Scan for the cell matching the given text and deliver its [x, y] coordinate at center. 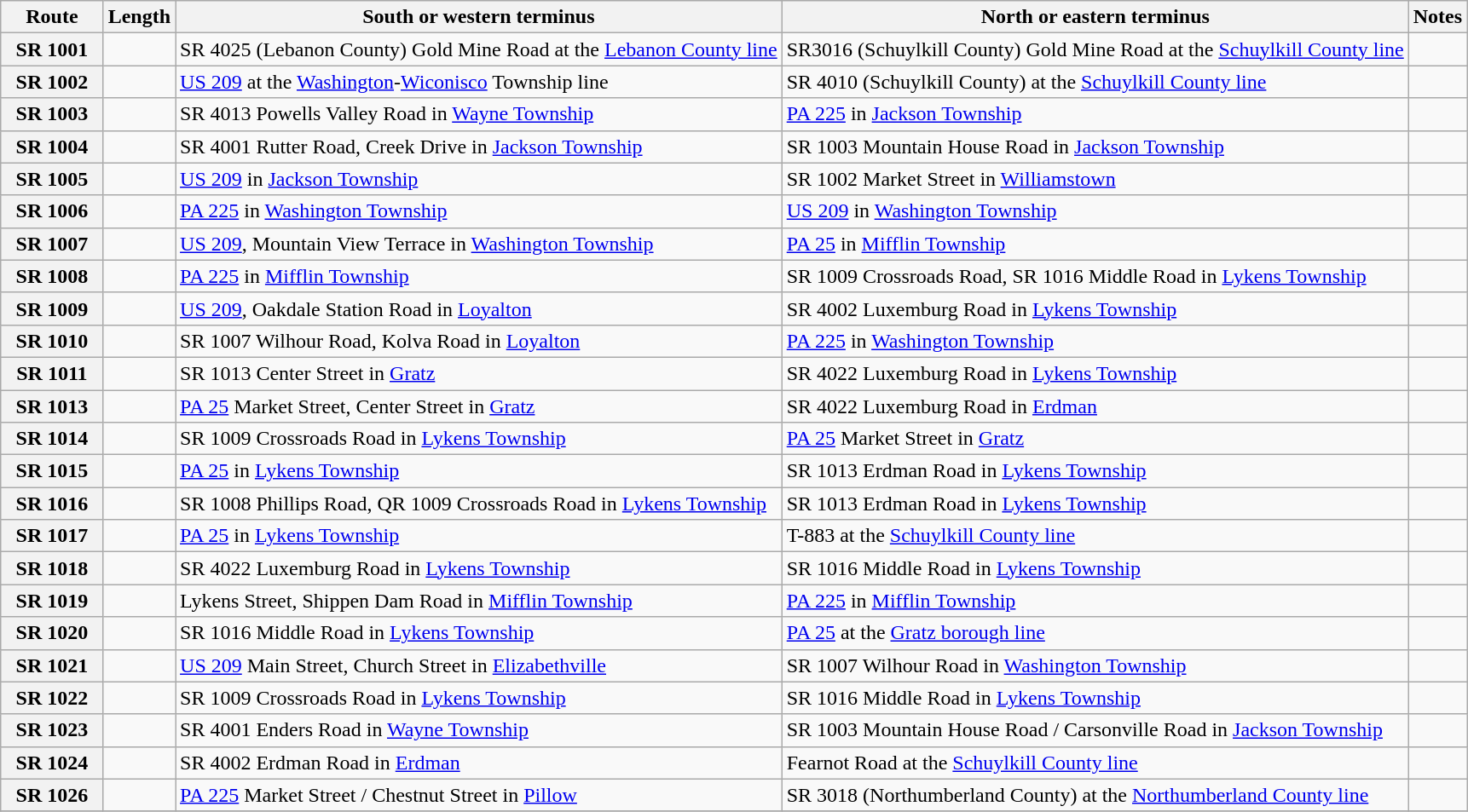
PA 25 Market Street, Center Street in Gratz [479, 406]
SR 1014 [52, 439]
US 209, Mountain View Terrace in Washington Township [479, 244]
SR 1010 [52, 341]
SR 1002 [52, 82]
SR 1013 Center Street in Gratz [479, 373]
Route [52, 17]
SR 1015 [52, 471]
US 209 in Washington Township [1095, 211]
PA 25 in Mifflin Township [1095, 244]
SR 4013 Powells Valley Road in Wayne Township [479, 114]
US 209 Main Street, Church Street in Elizabethville [479, 665]
SR 4001 Rutter Road, Creek Drive in Jackson Township [479, 147]
SR 1013 [52, 406]
South or western terminus [479, 17]
SR 4001 Enders Road in Wayne Township [479, 730]
SR 1009 [52, 308]
PA 25 Market Street in Gratz [1095, 439]
SR 4002 Erdman Road in Erdman [479, 763]
Fearnot Road at the Schuylkill County line [1095, 763]
SR 1003 Mountain House Road / Carsonville Road in Jackson Township [1095, 730]
SR 1023 [52, 730]
SR 1005 [52, 179]
SR 1024 [52, 763]
SR 1008 Phillips Road, QR 1009 Crossroads Road in Lykens Township [479, 504]
US 209, Oakdale Station Road in Loyalton [479, 308]
North or eastern terminus [1095, 17]
SR3016 (Schuylkill County) Gold Mine Road at the Schuylkill County line [1095, 49]
SR 1016 [52, 504]
SR 1021 [52, 665]
PA 225 Market Street / Chestnut Street in Pillow [479, 795]
Lykens Street, Shippen Dam Road in Mifflin Township [479, 601]
SR 1007 Wilhour Road in Washington Township [1095, 665]
SR 1017 [52, 536]
PA 225 in Jackson Township [1095, 114]
SR 4010 (Schuylkill County) at the Schuylkill County line [1095, 82]
Length [139, 17]
SR 1007 [52, 244]
US 209 at the Washington-Wiconisco Township line [479, 82]
SR 3018 (Northumberland County) at the Northumberland County line [1095, 795]
SR 1007 Wilhour Road, Kolva Road in Loyalton [479, 341]
US 209 in Jackson Township [479, 179]
SR 1003 Mountain House Road in Jackson Township [1095, 147]
SR 1026 [52, 795]
SR 1006 [52, 211]
SR 1001 [52, 49]
SR 1003 [52, 114]
PA 25 at the Gratz borough line [1095, 633]
T-883 at the Schuylkill County line [1095, 536]
SR 1019 [52, 601]
SR 1020 [52, 633]
SR 1022 [52, 698]
SR 4022 Luxemburg Road in Erdman [1095, 406]
SR 1004 [52, 147]
SR 4025 (Lebanon County) Gold Mine Road at the Lebanon County line [479, 49]
SR 4002 Luxemburg Road in Lykens Township [1095, 308]
SR 1018 [52, 568]
Notes [1437, 17]
SR 1002 Market Street in Williamstown [1095, 179]
SR 1009 Crossroads Road, SR 1016 Middle Road in Lykens Township [1095, 276]
SR 1008 [52, 276]
SR 1011 [52, 373]
